Identify which cell holds the provided text, then report its (x, y) central coordinate. 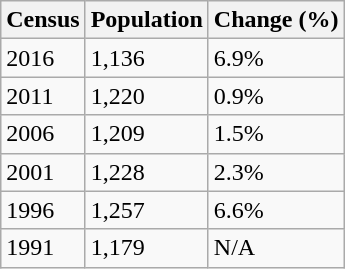
1,179 (146, 248)
1,136 (146, 58)
2.3% (276, 172)
Census (43, 20)
1,220 (146, 96)
1,209 (146, 134)
0.9% (276, 96)
2011 (43, 96)
1.5% (276, 134)
Population (146, 20)
1996 (43, 210)
N/A (276, 248)
6.6% (276, 210)
1,257 (146, 210)
2001 (43, 172)
2006 (43, 134)
1991 (43, 248)
Change (%) (276, 20)
2016 (43, 58)
1,228 (146, 172)
6.9% (276, 58)
